Find where the given text appears and provide that cell's center as (x, y) coordinate. 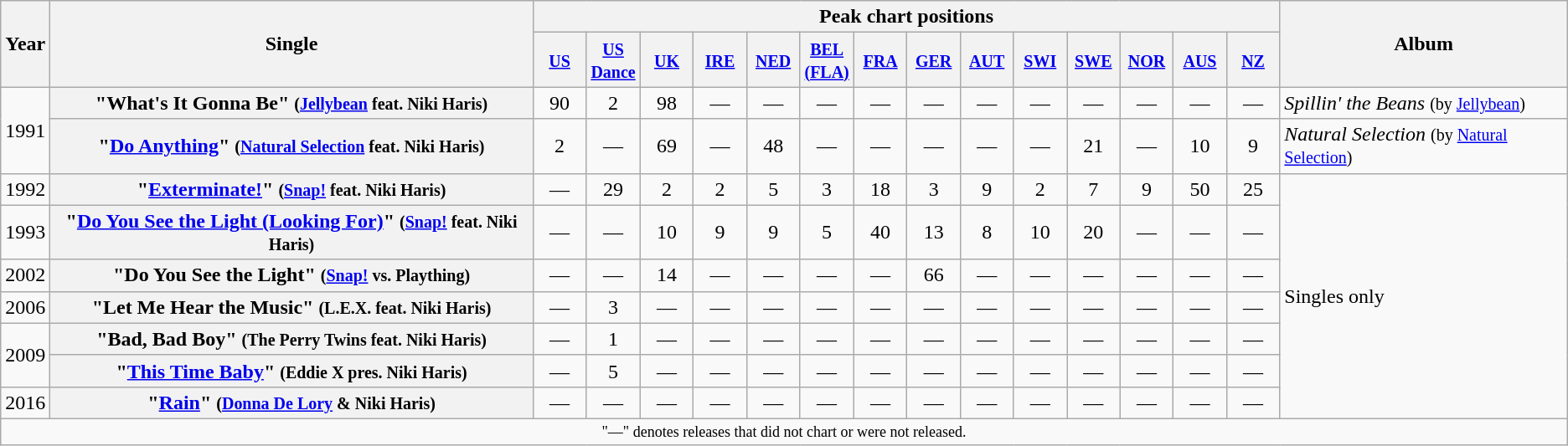
"Bad, Bad Boy" (The Perry Twins feat. Niki Haris) (291, 339)
8 (987, 233)
"This Time Baby" (Eddie X pres. Niki Haris) (291, 371)
66 (934, 275)
FRA (880, 60)
Spillin' the Beans (by Jellybean) (1424, 103)
Year (25, 44)
"Do You See the Light (Looking For)" (Snap! feat. Niki Haris) (291, 233)
"—" denotes releases that did not chart or were not released. (784, 432)
90 (560, 103)
NOR (1147, 60)
SWI (1040, 60)
1 (613, 339)
Peak chart positions (906, 17)
1993 (25, 233)
"Do Anything" (Natural Selection feat. Niki Haris) (291, 146)
2006 (25, 307)
NZ (1253, 60)
98 (667, 103)
69 (667, 146)
Singles only (1424, 296)
Natural Selection (by Natural Selection) (1424, 146)
13 (934, 233)
AUT (987, 60)
"Exterminate!" (Snap! feat. Niki Haris) (291, 189)
IRE (720, 60)
29 (613, 189)
US Dance (613, 60)
2002 (25, 275)
"Do You See the Light" (Snap! vs. Plaything) (291, 275)
18 (880, 189)
50 (1200, 189)
Single (291, 44)
UK (667, 60)
GER (934, 60)
1991 (25, 131)
AUS (1200, 60)
"Rain" (Donna De Lory & Niki Haris) (291, 402)
21 (1094, 146)
20 (1094, 233)
2009 (25, 355)
US (560, 60)
Album (1424, 44)
SWE (1094, 60)
NED (773, 60)
2016 (25, 402)
1992 (25, 189)
"What's It Gonna Be" (Jellybean feat. Niki Haris) (291, 103)
40 (880, 233)
"Let Me Hear the Music" (L.E.X. feat. Niki Haris) (291, 307)
14 (667, 275)
48 (773, 146)
7 (1094, 189)
25 (1253, 189)
BEL(FLA) (827, 60)
